Capture the cell that displays the provided text and extract its [X, Y] central coordinate. 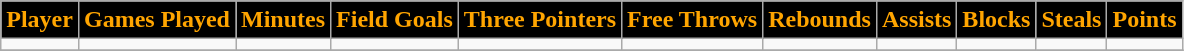
Blocks [996, 20]
Three Pointers [540, 20]
Field Goals [395, 20]
Steals [1072, 20]
Games Played [156, 20]
Points [1144, 20]
Player [40, 20]
Minutes [284, 20]
Free Throws [692, 20]
Assists [916, 20]
Rebounds [820, 20]
